From the cell containing the given text, extract its center point as (X, Y) coordinate. 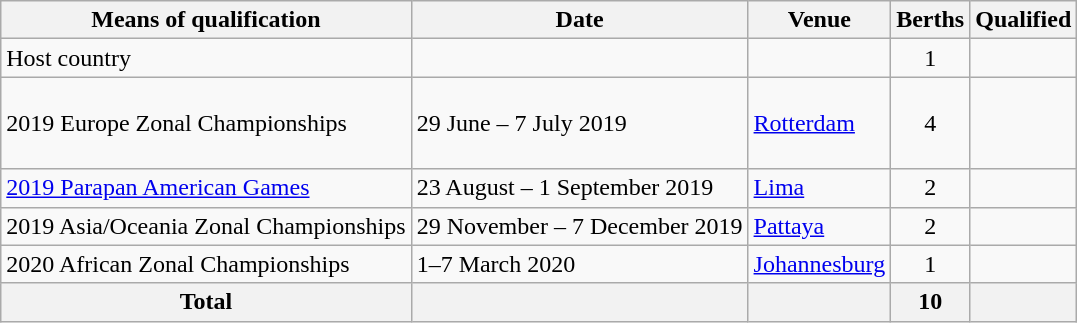
Total (206, 302)
Host country (206, 58)
2019 Europe Zonal Championships (206, 123)
2019 Asia/Oceania Zonal Championships (206, 226)
29 June – 7 July 2019 (580, 123)
Venue (820, 20)
Rotterdam (820, 123)
23 August – 1 September 2019 (580, 188)
Qualified (1024, 20)
1–7 March 2020 (580, 264)
Johannesburg (820, 264)
Berths (930, 20)
2019 Parapan American Games (206, 188)
Date (580, 20)
4 (930, 123)
Means of qualification (206, 20)
Pattaya (820, 226)
2020 African Zonal Championships (206, 264)
10 (930, 302)
Lima (820, 188)
29 November – 7 December 2019 (580, 226)
